Return the (X, Y) coordinate for the center point of the cell that contains the specified text.  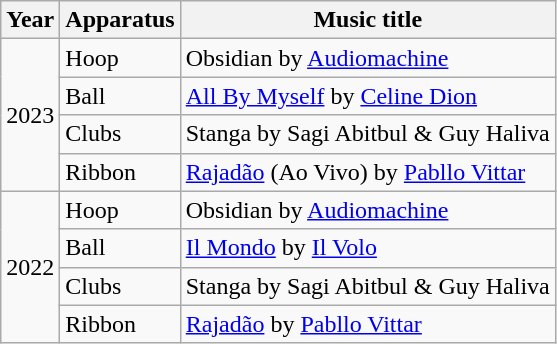
Il Mondo by Il Volo (368, 248)
Rajadão by Pabllo Vittar (368, 324)
Music title (368, 20)
Rajadão (Ao Vivo) by Pabllo Vittar (368, 172)
Year (30, 20)
Apparatus (120, 20)
All By Myself by Celine Dion (368, 96)
2023 (30, 115)
2022 (30, 267)
